Return (x, y) of the center of cell containing provided text 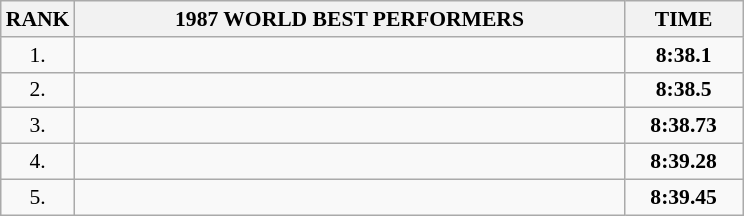
4. (38, 162)
8:38.73 (684, 126)
2. (38, 90)
RANK (38, 19)
8:39.45 (684, 197)
8:38.1 (684, 55)
8:38.5 (684, 90)
5. (38, 197)
TIME (684, 19)
8:39.28 (684, 162)
3. (38, 126)
1. (38, 55)
1987 WORLD BEST PERFORMERS (349, 19)
